Capture the cell that displays the provided text and extract its (X, Y) central coordinate. 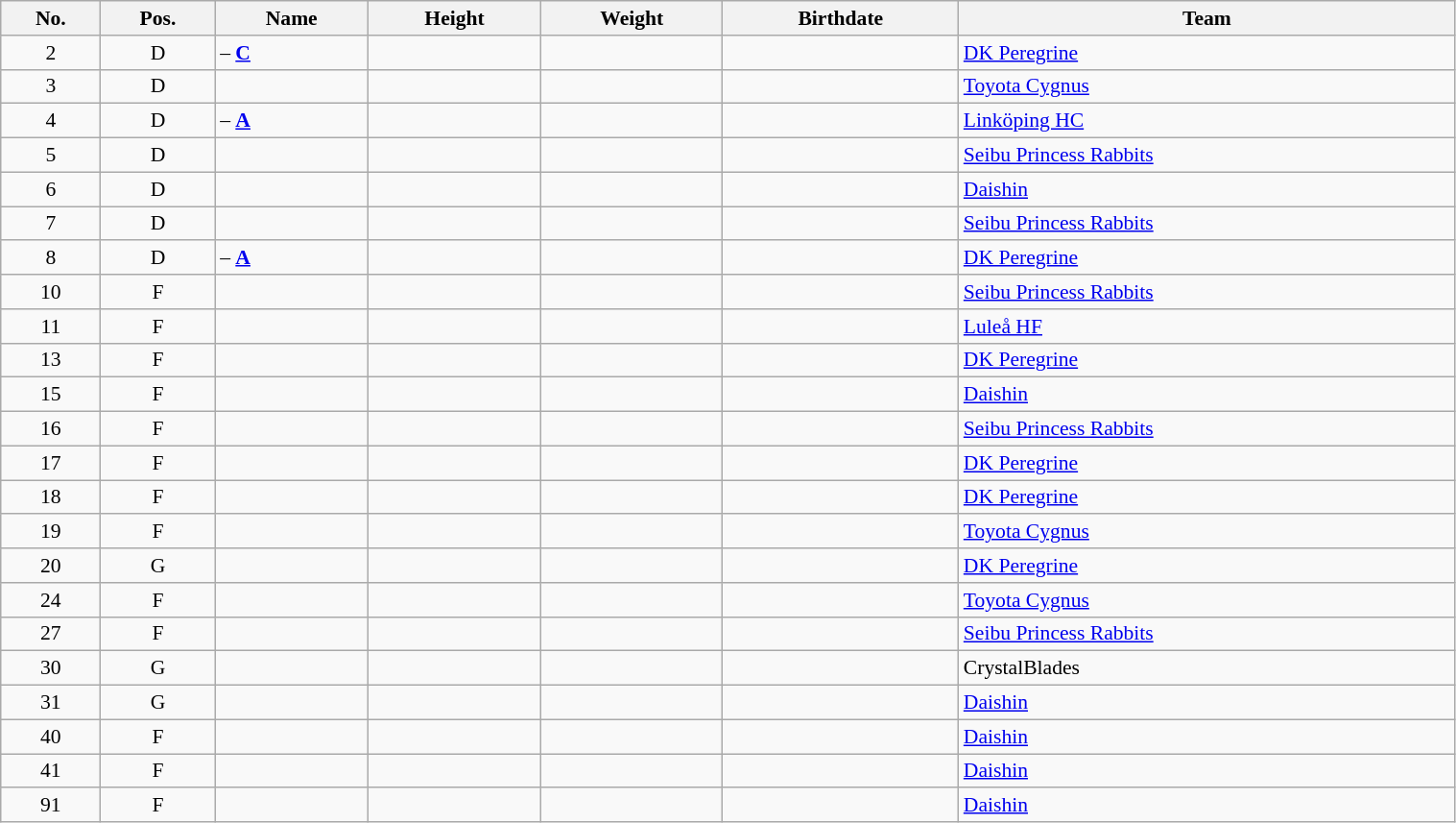
– C (292, 53)
16 (51, 429)
Weight (632, 18)
27 (51, 634)
91 (51, 806)
CrystalBlades (1207, 668)
Name (292, 18)
Luleå HF (1207, 327)
6 (51, 189)
18 (51, 497)
2 (51, 53)
Pos. (157, 18)
Height (454, 18)
40 (51, 737)
7 (51, 224)
17 (51, 463)
19 (51, 532)
5 (51, 156)
No. (51, 18)
30 (51, 668)
24 (51, 600)
Birthdate (841, 18)
10 (51, 292)
20 (51, 566)
Team (1207, 18)
15 (51, 395)
8 (51, 258)
31 (51, 703)
4 (51, 121)
Linköping HC (1207, 121)
3 (51, 86)
11 (51, 327)
13 (51, 360)
41 (51, 771)
